For the text-containing cell, return its midpoint in (X, Y) coordinate format. 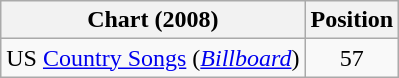
Chart (2008) (153, 20)
Position (352, 20)
US Country Songs (Billboard) (153, 58)
57 (352, 58)
